Pinpoint the cell where the given text exists, returning its [X, Y] midpoint coordinate. 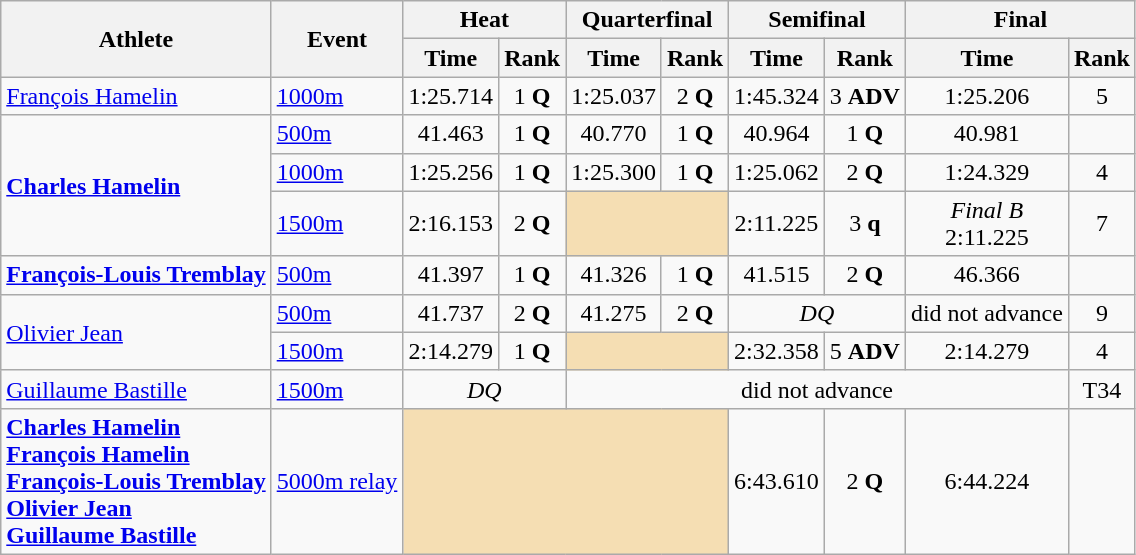
1:25.206 [986, 96]
1:45.324 [777, 96]
François-Louis Tremblay [136, 275]
2:16.153 [451, 224]
1:25.037 [614, 96]
Athlete [136, 39]
5 [1102, 96]
41.463 [451, 134]
41.275 [614, 313]
Final [1020, 20]
6:43.610 [777, 481]
1:25.300 [614, 172]
2:11.225 [777, 224]
40.964 [777, 134]
40.981 [986, 134]
T34 [1102, 389]
41.515 [777, 275]
46.366 [986, 275]
5000m relay [337, 481]
1:24.329 [986, 172]
7 [1102, 224]
3 q [864, 224]
2:32.358 [777, 351]
3 ADV [864, 96]
1:25.714 [451, 96]
Quarterfinal [648, 20]
1:25.062 [777, 172]
Heat [484, 20]
1:25.256 [451, 172]
Final B 2:11.225 [986, 224]
9 [1102, 313]
Charles Hamelin [136, 186]
Event [337, 39]
Guillaume Bastille [136, 389]
41.397 [451, 275]
Charles HamelinFrançois HamelinFrançois-Louis TremblayOlivier JeanGuillaume Bastille [136, 481]
François Hamelin [136, 96]
6:44.224 [986, 481]
40.770 [614, 134]
41.737 [451, 313]
41.326 [614, 275]
Semifinal [818, 20]
5 ADV [864, 351]
Olivier Jean [136, 332]
